Return the [x, y] coordinate for the center point of the cell that contains the specified text.  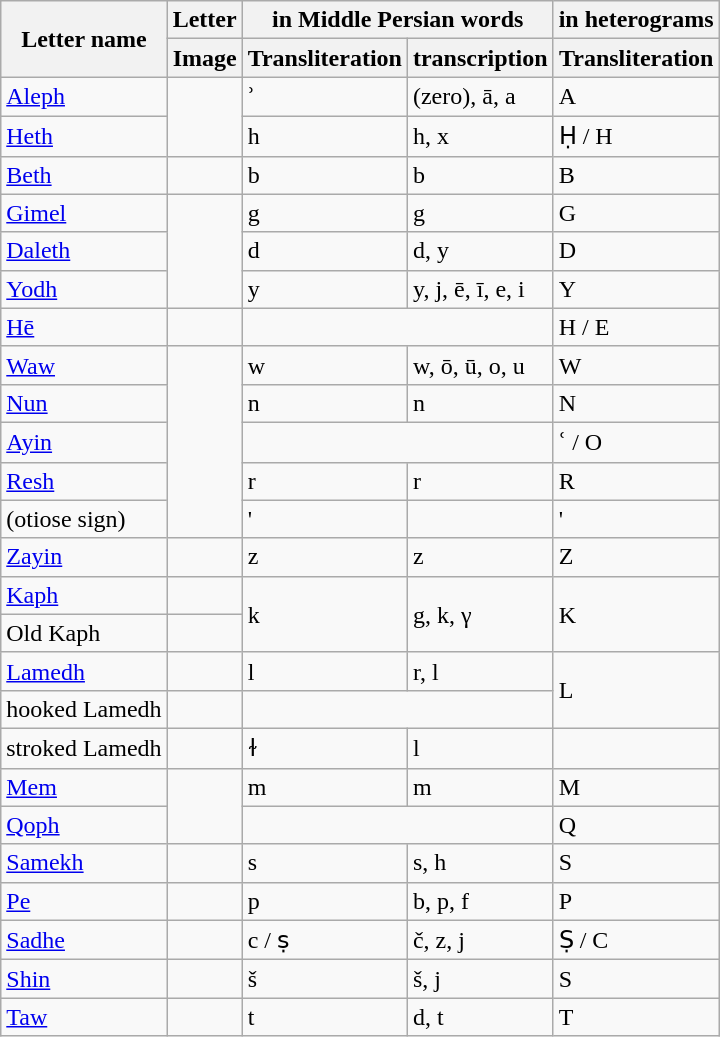
č, z, j [480, 940]
(zero), ā, a [480, 97]
in Middle Persian words [398, 20]
B [636, 175]
Gimel [84, 213]
Kaph [84, 595]
ʾ [324, 97]
Beth [84, 175]
in heterograms [636, 20]
Letter name [84, 39]
Image [204, 58]
š [324, 979]
Mem [84, 787]
M [636, 787]
s, h [480, 863]
Hē [84, 327]
N [636, 403]
G [636, 213]
K [636, 614]
A [636, 97]
R [636, 481]
y, j, ē, ī, e, i [480, 289]
(otiose sign) [84, 519]
Old Kaph [84, 633]
Letter [204, 20]
W [636, 365]
Ḥ / H [636, 136]
Shin [84, 979]
ɫ [324, 748]
Waw [84, 365]
T [636, 1017]
b, p, f [480, 901]
p [324, 901]
w [324, 365]
t [324, 1017]
Aleph [84, 97]
L [636, 690]
d, t [480, 1017]
Ayin [84, 442]
š, j [480, 979]
d [324, 251]
hooked Lamedh [84, 709]
ʿ / O [636, 442]
r, l [480, 671]
h [324, 136]
D [636, 251]
k [324, 614]
Heth [84, 136]
Q [636, 825]
Daleth [84, 251]
g, k, γ [480, 614]
Resh [84, 481]
s [324, 863]
Ṣ / C [636, 940]
Z [636, 557]
Sadhe [84, 940]
Y [636, 289]
Taw [84, 1017]
Samekh [84, 863]
Qoph [84, 825]
P [636, 901]
transcription [480, 58]
w, ō, ū, o, u [480, 365]
Pe [84, 901]
h, x [480, 136]
stroked Lamedh [84, 748]
Yodh [84, 289]
Zayin [84, 557]
Lamedh [84, 671]
y [324, 289]
Nun [84, 403]
c / ṣ [324, 940]
H / E [636, 327]
d, y [480, 251]
